Detect which cell encompasses the target text, then output its [X, Y] center coordinate. 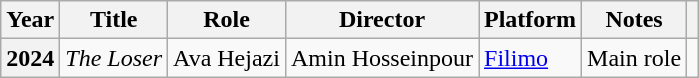
Title [114, 20]
Ava Hejazi [227, 58]
Main role [634, 58]
Director [382, 20]
Notes [634, 20]
Filimo [530, 58]
2024 [30, 58]
Platform [530, 20]
The Loser [114, 58]
Role [227, 20]
Amin Hosseinpour [382, 58]
Year [30, 20]
